Find where the given text appears and provide that cell's center as (x, y) coordinate. 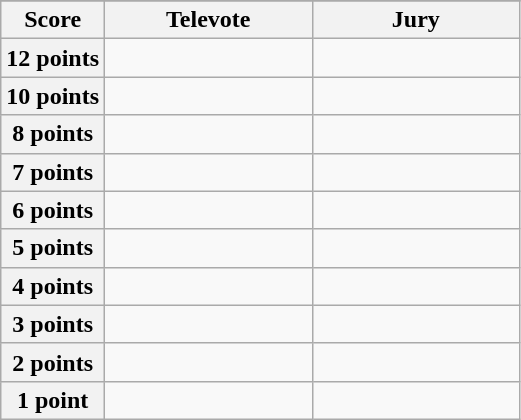
3 points (53, 324)
5 points (53, 248)
6 points (53, 210)
1 point (53, 400)
7 points (53, 172)
4 points (53, 286)
Score (53, 20)
2 points (53, 362)
12 points (53, 58)
8 points (53, 134)
Televote (209, 20)
10 points (53, 96)
Jury (416, 20)
